Scan for the cell matching the given text and deliver its (X, Y) coordinate at center. 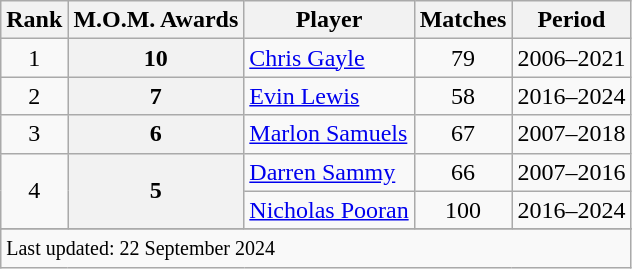
5 (156, 191)
Matches (463, 20)
2007–2016 (572, 172)
Darren Sammy (329, 172)
79 (463, 58)
Chris Gayle (329, 58)
66 (463, 172)
Rank (34, 20)
M.O.M. Awards (156, 20)
Last updated: 22 September 2024 (316, 248)
Player (329, 20)
10 (156, 58)
67 (463, 134)
2 (34, 96)
3 (34, 134)
7 (156, 96)
2006–2021 (572, 58)
2007–2018 (572, 134)
Marlon Samuels (329, 134)
4 (34, 191)
Evin Lewis (329, 96)
58 (463, 96)
100 (463, 210)
Period (572, 20)
6 (156, 134)
Nicholas Pooran (329, 210)
1 (34, 58)
